Return (X, Y) of the center of cell containing provided text 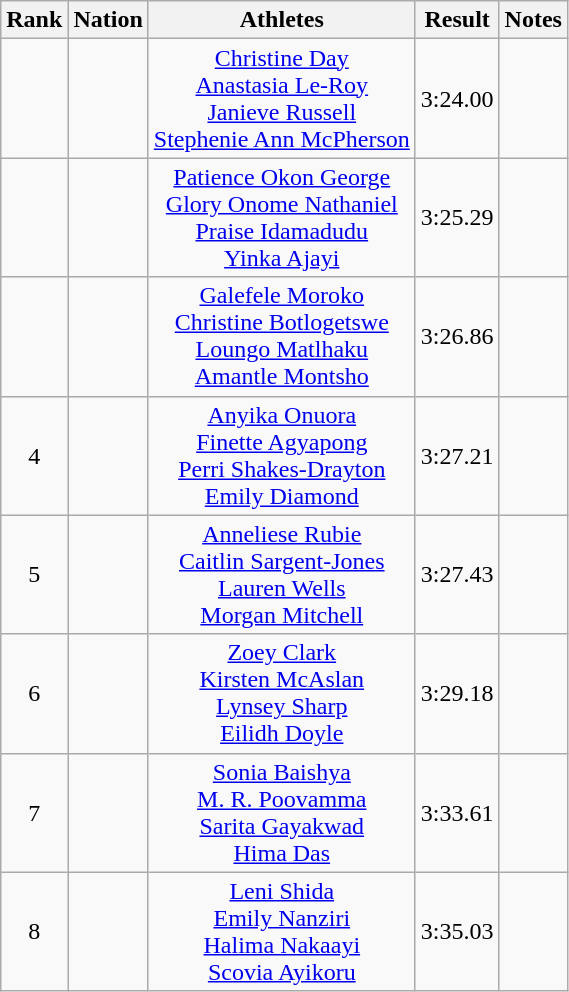
Anyika OnuoraFinette AgyapongPerri Shakes-DraytonEmily Diamond (282, 456)
3:29.18 (457, 694)
Athletes (282, 20)
3:27.43 (457, 574)
3:33.61 (457, 812)
6 (34, 694)
8 (34, 932)
Patience Okon GeorgeGlory Onome NathanielPraise Idamadudu Yinka Ajayi (282, 218)
3:27.21 (457, 456)
Zoey ClarkKirsten McAslanLynsey SharpEilidh Doyle (282, 694)
3:35.03 (457, 932)
3:25.29 (457, 218)
Result (457, 20)
Rank (34, 20)
3:24.00 (457, 98)
Leni ShidaEmily NanziriHalima NakaayiScovia Ayikoru (282, 932)
7 (34, 812)
Anneliese RubieCaitlin Sargent-JonesLauren WellsMorgan Mitchell (282, 574)
3:26.86 (457, 336)
5 (34, 574)
Sonia BaishyaM. R. PoovammaSarita GayakwadHima Das (282, 812)
Notes (533, 20)
Christine DayAnastasia Le-RoyJanieve RussellStephenie Ann McPherson (282, 98)
Galefele MorokoChristine BotlogetsweLoungo MatlhakuAmantle Montsho (282, 336)
Nation (108, 20)
4 (34, 456)
